From the cell containing the given text, extract its center point as [X, Y] coordinate. 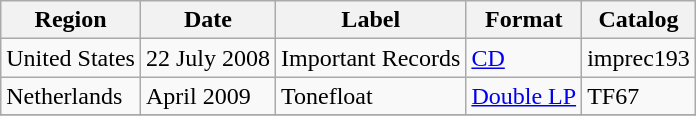
Date [208, 20]
April 2009 [208, 96]
Double LP [524, 96]
TF67 [639, 96]
Label [371, 20]
United States [71, 58]
Catalog [639, 20]
22 July 2008 [208, 58]
Region [71, 20]
CD [524, 58]
Format [524, 20]
imprec193 [639, 58]
Netherlands [71, 96]
Tonefloat [371, 96]
Important Records [371, 58]
